From the cell containing the given text, extract its center point as [x, y] coordinate. 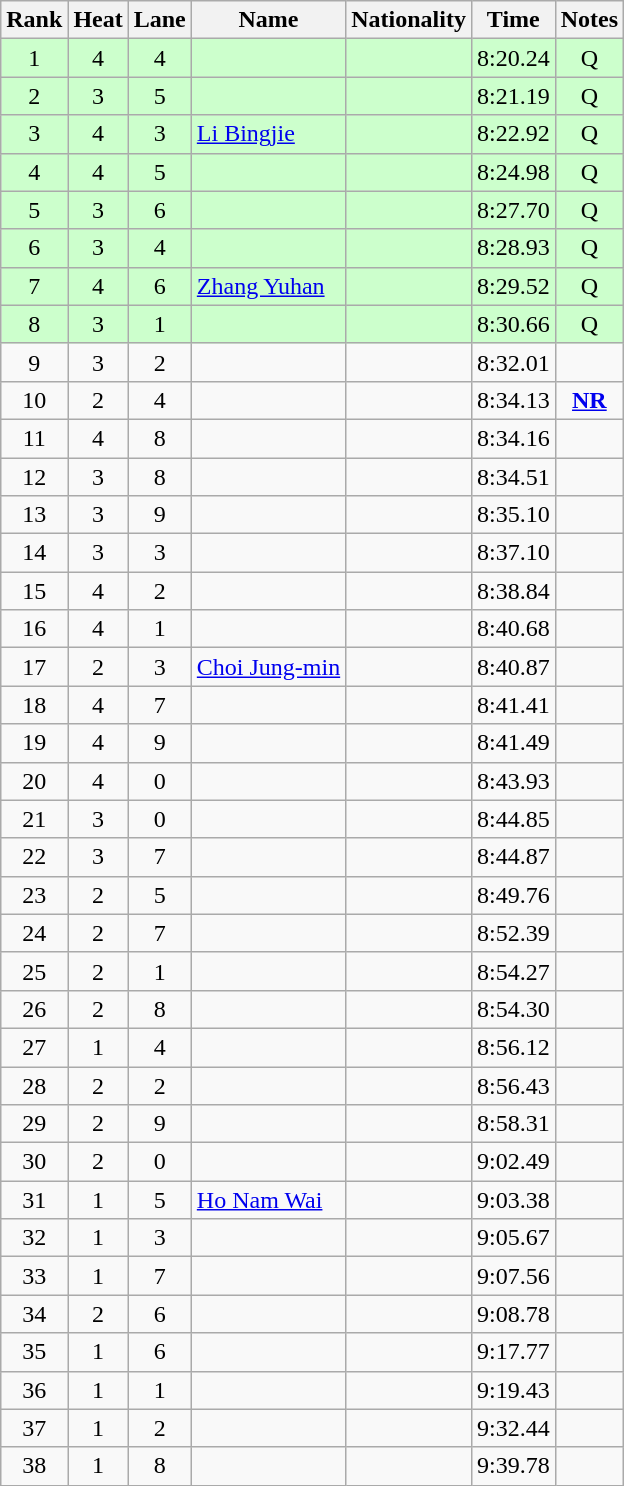
Rank [34, 20]
8:43.93 [513, 781]
8:29.52 [513, 286]
19 [34, 743]
8:37.10 [513, 553]
8:28.93 [513, 248]
Zhang Yuhan [268, 286]
9:17.77 [513, 1352]
8:54.27 [513, 971]
Choi Jung-min [268, 667]
8:21.19 [513, 96]
20 [34, 781]
8:20.24 [513, 58]
13 [34, 515]
32 [34, 1238]
Ho Nam Wai [268, 1200]
18 [34, 705]
15 [34, 591]
NR [589, 400]
34 [34, 1314]
24 [34, 933]
37 [34, 1428]
8:58.31 [513, 1124]
Lane [160, 20]
8:40.68 [513, 629]
Heat [98, 20]
14 [34, 553]
Name [268, 20]
21 [34, 819]
8:34.13 [513, 400]
Nationality [409, 20]
33 [34, 1276]
9:39.78 [513, 1466]
8:30.66 [513, 324]
29 [34, 1124]
8:34.16 [513, 438]
8:24.98 [513, 172]
8:44.85 [513, 819]
8:41.41 [513, 705]
9:08.78 [513, 1314]
11 [34, 438]
8:27.70 [513, 210]
36 [34, 1390]
30 [34, 1162]
8:52.39 [513, 933]
9:03.38 [513, 1200]
10 [34, 400]
8:22.92 [513, 134]
9:32.44 [513, 1428]
8:54.30 [513, 1009]
9:02.49 [513, 1162]
28 [34, 1085]
8:32.01 [513, 362]
8:56.43 [513, 1085]
35 [34, 1352]
9:05.67 [513, 1238]
8:40.87 [513, 667]
9:07.56 [513, 1276]
8:41.49 [513, 743]
8:38.84 [513, 591]
8:34.51 [513, 477]
8:56.12 [513, 1047]
31 [34, 1200]
22 [34, 857]
8:44.87 [513, 857]
12 [34, 477]
25 [34, 971]
8:49.76 [513, 895]
38 [34, 1466]
27 [34, 1047]
26 [34, 1009]
16 [34, 629]
17 [34, 667]
Notes [589, 20]
Li Bingjie [268, 134]
Time [513, 20]
23 [34, 895]
8:35.10 [513, 515]
9:19.43 [513, 1390]
